Pinpoint the cell where the given text exists, returning its (X, Y) midpoint coordinate. 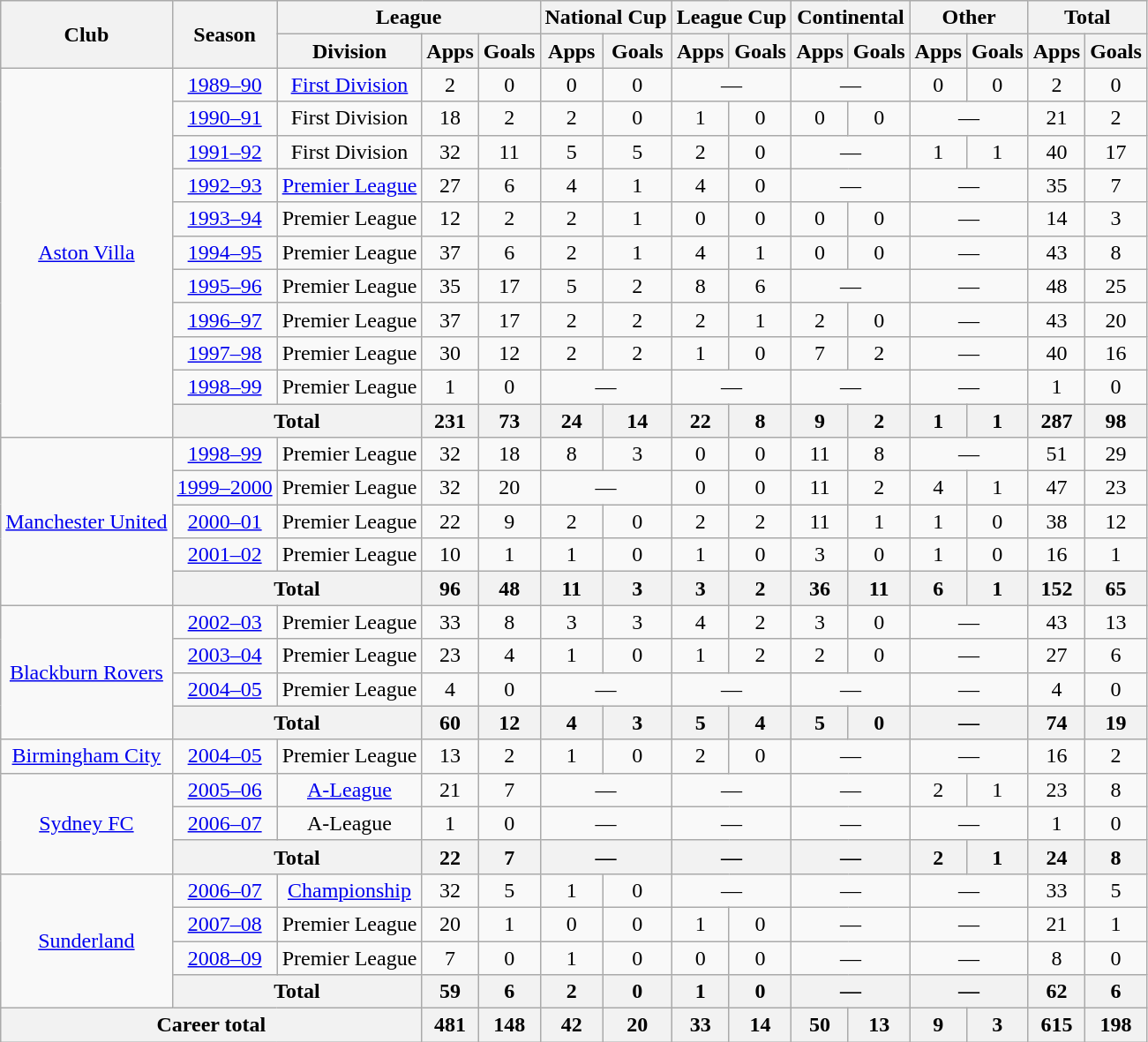
Sunderland (86, 941)
Blackburn Rovers (86, 672)
51 (1056, 454)
Birmingham City (86, 756)
Other (969, 18)
Championship (349, 890)
73 (509, 421)
Season (224, 34)
65 (1116, 588)
1997–98 (224, 353)
1992–93 (224, 185)
National Cup (605, 18)
Continental (851, 18)
League Cup (732, 18)
1989–90 (224, 85)
2002–03 (224, 622)
1995–96 (224, 286)
Manchester United (86, 521)
60 (450, 723)
Division (349, 51)
League (409, 18)
50 (820, 1025)
29 (1116, 454)
198 (1116, 1025)
74 (1056, 723)
Aston Villa (86, 252)
287 (1056, 421)
30 (450, 353)
1994–95 (224, 252)
19 (1116, 723)
2003–04 (224, 656)
Sydney FC (86, 823)
1999–2000 (224, 488)
36 (820, 588)
62 (1056, 992)
481 (450, 1025)
2001–02 (224, 555)
98 (1116, 421)
152 (1056, 588)
148 (509, 1025)
10 (450, 555)
96 (450, 588)
42 (572, 1025)
1991–92 (224, 152)
2005–06 (224, 790)
2000–01 (224, 521)
2008–09 (224, 957)
Career total (212, 1025)
615 (1056, 1025)
1990–91 (224, 118)
25 (1116, 286)
47 (1056, 488)
1996–97 (224, 319)
1993–94 (224, 219)
38 (1056, 521)
2007–08 (224, 924)
231 (450, 421)
59 (450, 992)
Club (86, 34)
